Extract the [x, y] coordinate from the center of the cell holding the provided text.  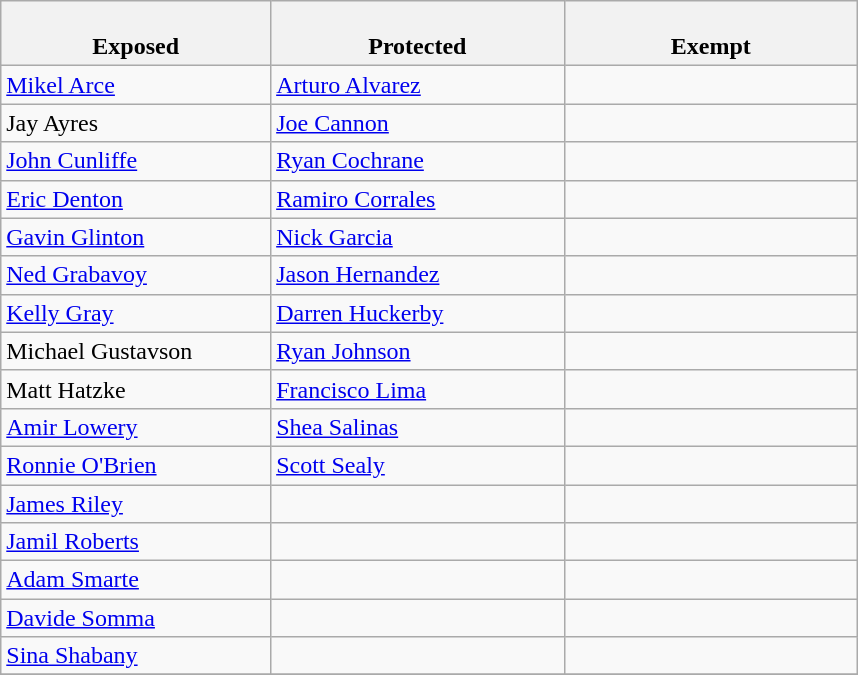
Sina Shabany [136, 656]
Jay Ayres [136, 123]
Kelly Gray [136, 313]
Adam Smarte [136, 580]
Exposed [136, 34]
Scott Sealy [418, 465]
Francisco Lima [418, 389]
Davide Somma [136, 618]
Ryan Johnson [418, 351]
Amir Lowery [136, 427]
Nick Garcia [418, 237]
Mikel Arce [136, 85]
James Riley [136, 503]
Eric Denton [136, 199]
Ned Grabavoy [136, 275]
Shea Salinas [418, 427]
Matt Hatzke [136, 389]
Michael Gustavson [136, 351]
Protected [418, 34]
Joe Cannon [418, 123]
John Cunliffe [136, 161]
Gavin Glinton [136, 237]
Ryan Cochrane [418, 161]
Jason Hernandez [418, 275]
Exempt [710, 34]
Arturo Alvarez [418, 85]
Ramiro Corrales [418, 199]
Jamil Roberts [136, 542]
Darren Huckerby [418, 313]
Ronnie O'Brien [136, 465]
